Find where the given text appears and provide that cell's center as [x, y] coordinate. 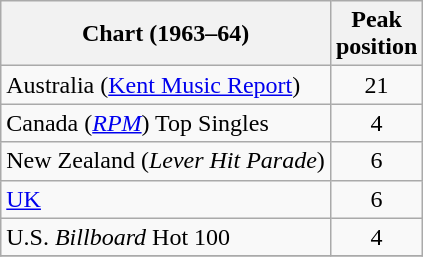
U.S. Billboard Hot 100 [166, 237]
Canada (RPM) Top Singles [166, 123]
UK [166, 199]
Chart (1963–64) [166, 34]
21 [376, 85]
New Zealand (Lever Hit Parade) [166, 161]
Peakposition [376, 34]
Australia (Kent Music Report) [166, 85]
